Scan for the cell matching the given text and deliver its [x, y] coordinate at center. 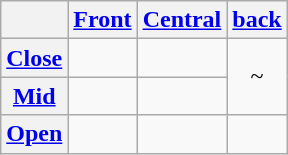
Close [34, 58]
Central [182, 20]
back [257, 20]
~ [257, 77]
Open [34, 134]
Mid [34, 96]
Front [102, 20]
